Return (x, y) of the center of cell containing provided text 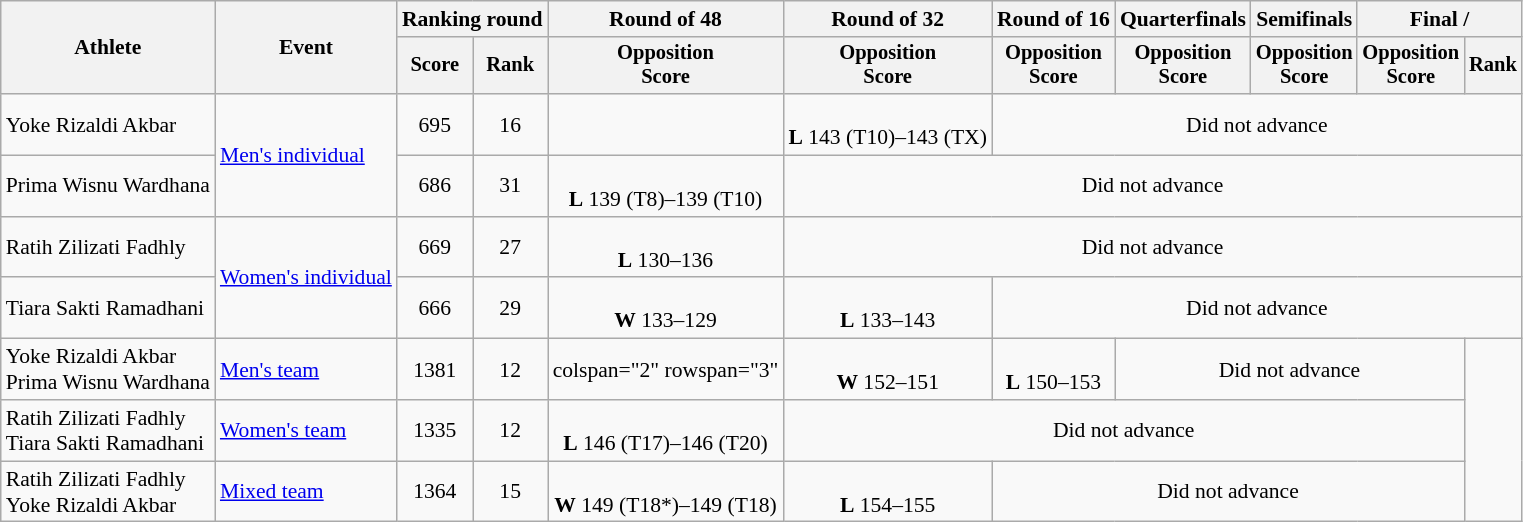
Yoke Rizaldi AkbarPrima Wisnu Wardhana (108, 370)
Mixed team (306, 492)
L 154–155 (888, 492)
Prima Wisnu Wardhana (108, 186)
Women's team (306, 430)
666 (435, 308)
1364 (435, 492)
L 143 (T10)–143 (TX) (888, 124)
16 (510, 124)
Event (306, 48)
Round of 32 (888, 19)
L 146 (T17)–146 (T20) (666, 430)
W 152–151 (888, 370)
Final / (1439, 19)
Ratih Zilizati FadhlyTiara Sakti Ramadhani (108, 430)
Men's team (306, 370)
Ratih Zilizati Fadhly (108, 248)
29 (510, 308)
Score (435, 66)
W 133–129 (666, 308)
L 139 (T8)–139 (T10) (666, 186)
L 133–143 (888, 308)
Tiara Sakti Ramadhani (108, 308)
Semifinals (1304, 19)
Round of 48 (666, 19)
Ranking round (472, 19)
Quarterfinals (1183, 19)
31 (510, 186)
Women's individual (306, 278)
L 130–136 (666, 248)
Round of 16 (1054, 19)
Athlete (108, 48)
15 (510, 492)
1381 (435, 370)
W 149 (T18*)–149 (T18) (666, 492)
669 (435, 248)
L 150–153 (1054, 370)
Yoke Rizaldi Akbar (108, 124)
Men's individual (306, 155)
Ratih Zilizati FadhlyYoke Rizaldi Akbar (108, 492)
695 (435, 124)
686 (435, 186)
1335 (435, 430)
colspan="2" rowspan="3" (666, 370)
27 (510, 248)
